For the text-containing cell, return its midpoint in (X, Y) coordinate format. 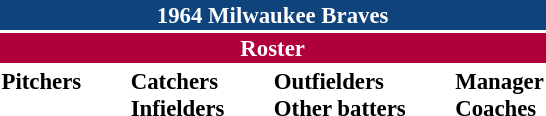
1964 Milwaukee Braves (272, 15)
Roster (272, 48)
